For the text-containing cell, return its midpoint in [X, Y] coordinate format. 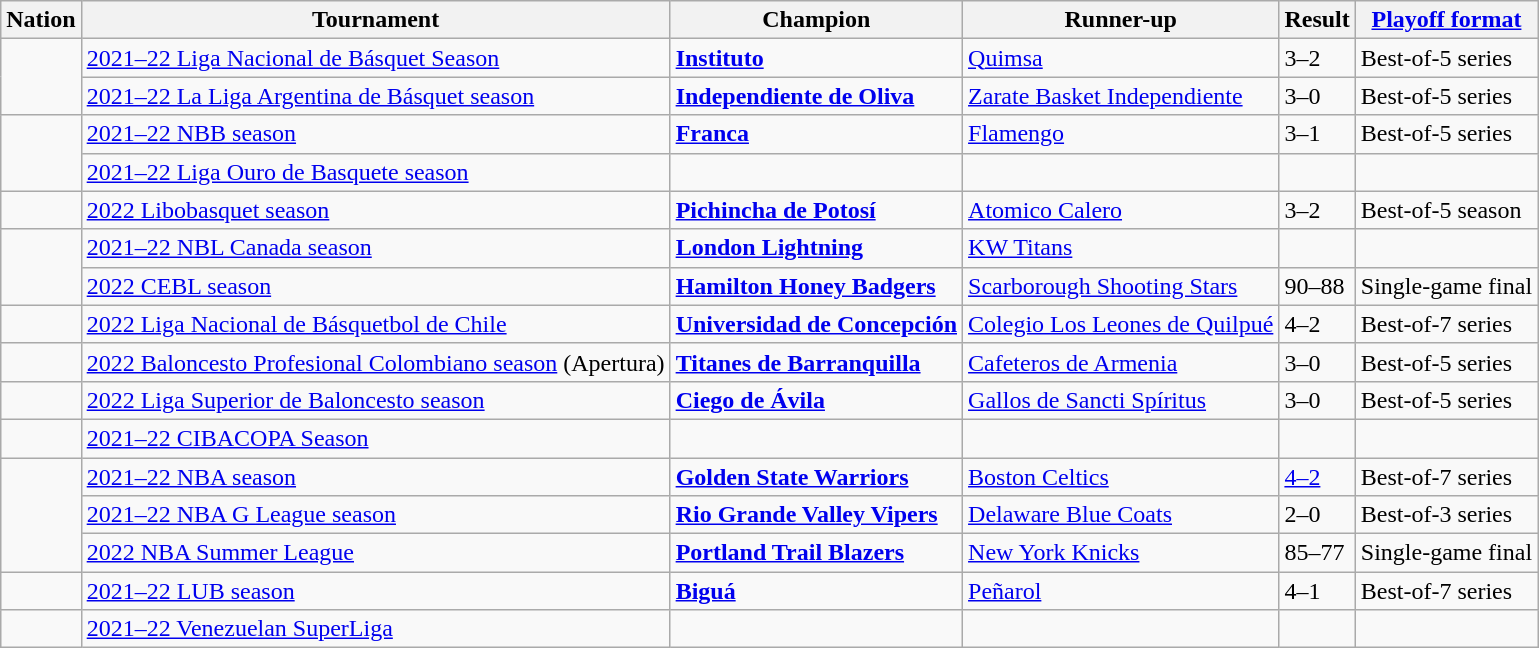
Colegio Los Leones de Quilpué [1121, 324]
Nation [41, 20]
Tournament [376, 20]
Titanes de Barranquilla [816, 362]
85–77 [1317, 553]
Franca [816, 134]
Independiente de Oliva [816, 96]
2021–22 NBB season [376, 134]
Zarate Basket Independiente [1121, 96]
Flamengo [1121, 134]
KW Titans [1121, 248]
2021–22 CIBACOPA Season [376, 438]
Pichincha de Potosí [816, 210]
2021–22 Venezuelan SuperLiga [376, 629]
2022 Liga Nacional de Básquetbol de Chile [376, 324]
Boston Celtics [1121, 477]
Hamilton Honey Badgers [816, 286]
2021–22 LUB season [376, 591]
2022 Liga Superior de Baloncesto season [376, 400]
2021–22 NBA season [376, 477]
London Lightning [816, 248]
Portland Trail Blazers [816, 553]
Best-of-5 season [1446, 210]
Universidad de Concepción [816, 324]
Best-of-3 series [1446, 515]
Champion [816, 20]
Quimsa [1121, 58]
2022 Libobasquet season [376, 210]
Delaware Blue Coats [1121, 515]
3–1 [1317, 134]
Peñarol [1121, 591]
Scarborough Shooting Stars [1121, 286]
Instituto [816, 58]
2021–22 Liga Nacional de Básquet Season [376, 58]
2021–22 NBL Canada season [376, 248]
2022 CEBL season [376, 286]
Atomico Calero [1121, 210]
Runner-up [1121, 20]
New York Knicks [1121, 553]
2–0 [1317, 515]
Ciego de Ávila [816, 400]
Gallos de Sancti Spíritus [1121, 400]
Biguá [816, 591]
90–88 [1317, 286]
2022 Baloncesto Profesional Colombiano season (Apertura) [376, 362]
Rio Grande Valley Vipers [816, 515]
Golden State Warriors [816, 477]
2022 NBA Summer League [376, 553]
2021–22 Liga Ouro de Basquete season [376, 172]
2021–22 La Liga Argentina de Básquet season [376, 96]
4–1 [1317, 591]
2021–22 NBA G League season [376, 515]
Cafeteros de Armenia [1121, 362]
Playoff format [1446, 20]
Result [1317, 20]
